For the text-containing cell, return its midpoint in [X, Y] coordinate format. 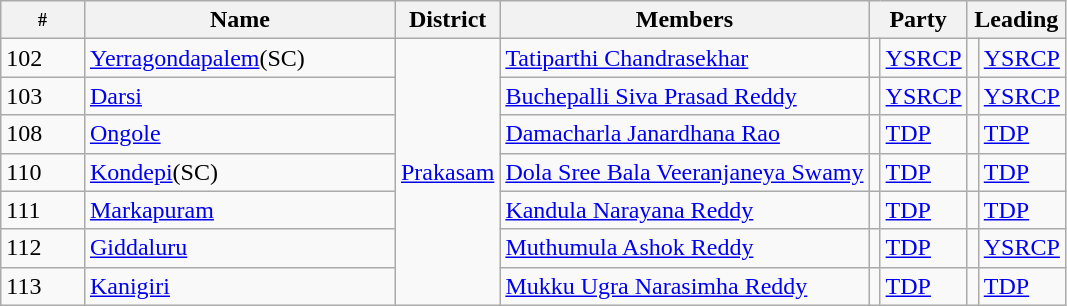
District [447, 20]
Prakasam [447, 172]
Kandula Narayana Reddy [684, 210]
102 [43, 58]
Kanigiri [240, 286]
110 [43, 172]
Mukku Ugra Narasimha Reddy [684, 286]
Tatiparthi Chandrasekhar [684, 58]
Leading [1016, 20]
Ongole [240, 134]
103 [43, 96]
Name [240, 20]
Damacharla Janardhana Rao [684, 134]
Dola Sree Bala Veeranjaneya Swamy [684, 172]
Yerragondapalem(SC) [240, 58]
Members [684, 20]
Buchepalli Siva Prasad Reddy [684, 96]
Kondepi(SC) [240, 172]
Giddaluru [240, 248]
Markapuram [240, 210]
Muthumula Ashok Reddy [684, 248]
Darsi [240, 96]
111 [43, 210]
112 [43, 248]
Party [918, 20]
# [43, 20]
113 [43, 286]
108 [43, 134]
